Determine the [x, y] coordinate at the center of the cell enclosing the given text.  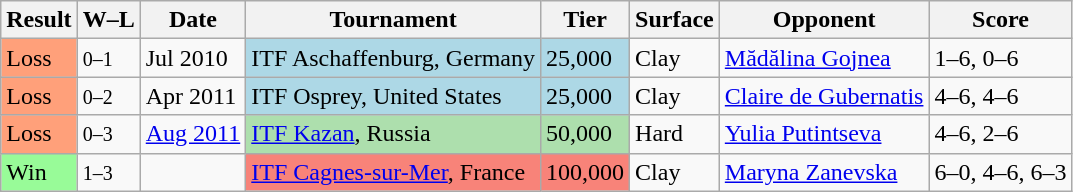
Aug 2011 [193, 134]
Tier [586, 20]
Win [39, 172]
ITF Aschaffenburg, Germany [394, 58]
50,000 [586, 134]
Tournament [394, 20]
Date [193, 20]
ITF Osprey, United States [394, 96]
ITF Cagnes-sur-Mer, France [394, 172]
1–3 [108, 172]
Hard [675, 134]
0–3 [108, 134]
4–6, 2–6 [1000, 134]
0–1 [108, 58]
Apr 2011 [193, 96]
Score [1000, 20]
ITF Kazan, Russia [394, 134]
6–0, 4–6, 6–3 [1000, 172]
4–6, 4–6 [1000, 96]
W–L [108, 20]
Mădălina Gojnea [824, 58]
Jul 2010 [193, 58]
Yulia Putintseva [824, 134]
Opponent [824, 20]
Claire de Gubernatis [824, 96]
Surface [675, 20]
1–6, 0–6 [1000, 58]
Maryna Zanevska [824, 172]
100,000 [586, 172]
Result [39, 20]
0–2 [108, 96]
